Provide the [X, Y] coordinate of the cell's center where the given text is located.  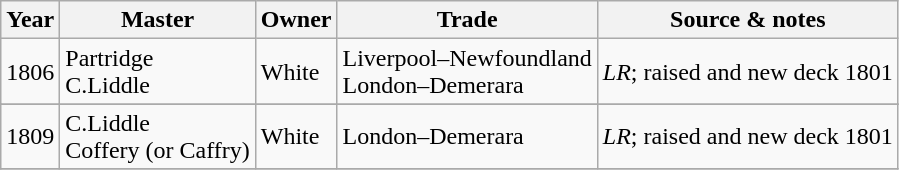
Trade [467, 20]
Source & notes [748, 20]
1809 [30, 136]
London–Demerara [467, 136]
Year [30, 20]
C.LiddleCoffery (or Caffry) [158, 136]
Master [158, 20]
Owner [296, 20]
1806 [30, 72]
PartridgeC.Liddle [158, 72]
Liverpool–NewfoundlandLondon–Demerara [467, 72]
